Output the (x, y) coordinate of the center of the cell containing the given text.  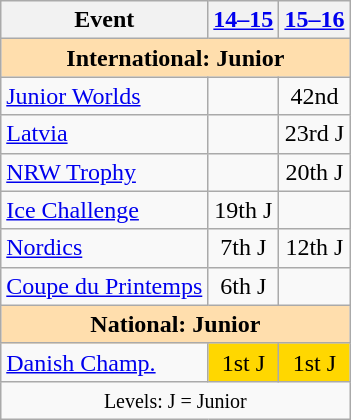
14–15 (244, 20)
International: Junior (176, 58)
National: Junior (176, 324)
12th J (314, 248)
Coupe du Printemps (104, 286)
20th J (314, 172)
6th J (244, 286)
23rd J (314, 134)
19th J (244, 210)
42nd (314, 96)
Levels: J = Junior (176, 400)
7th J (244, 248)
Danish Champ. (104, 362)
NRW Trophy (104, 172)
Nordics (104, 248)
Event (104, 20)
15–16 (314, 20)
Ice Challenge (104, 210)
Latvia (104, 134)
Junior Worlds (104, 96)
